Capture the cell that displays the provided text and extract its [X, Y] central coordinate. 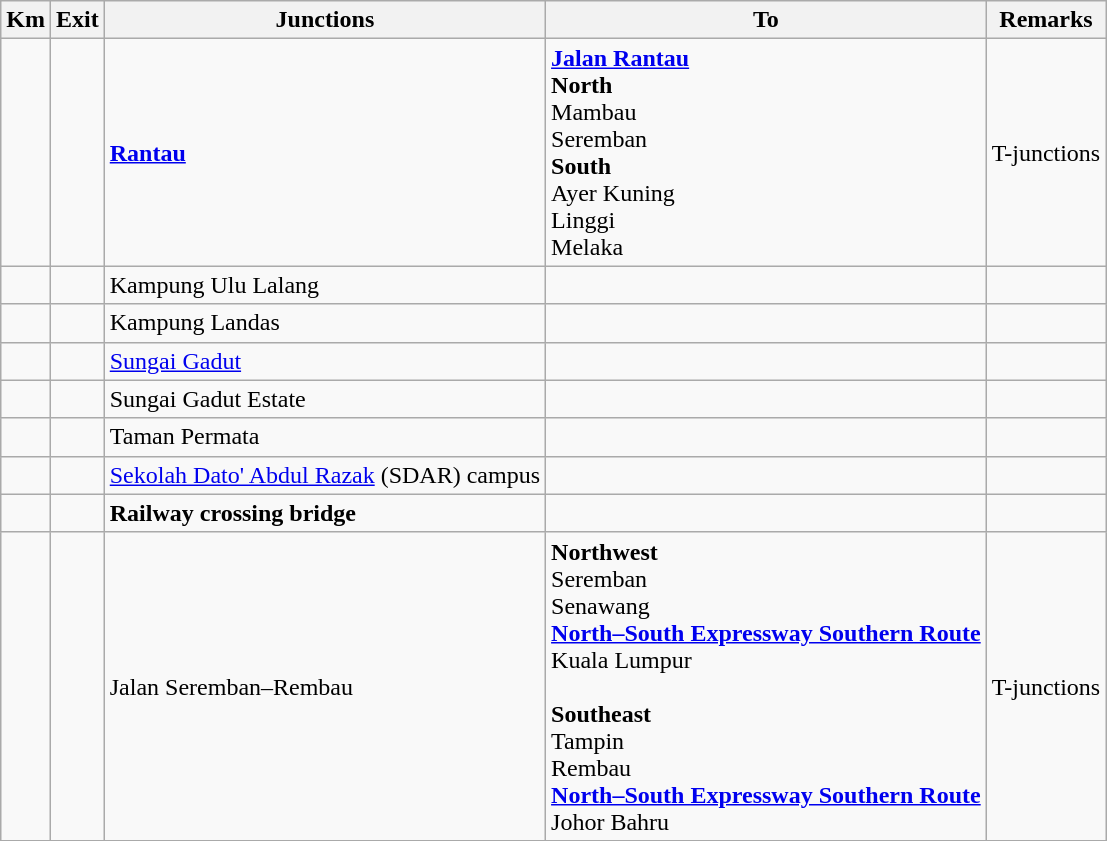
Junctions [324, 20]
Northwest Seremban Senawang North–South Expressway Southern RouteKuala LumpurSoutheast Tampin Rembau North–South Expressway Southern RouteJohor Bahru [766, 686]
Taman Permata [324, 437]
To [766, 20]
Sekolah Dato' Abdul Razak (SDAR) campus [324, 475]
Sungai Gadut [324, 361]
Exit [77, 20]
Sungai Gadut Estate [324, 399]
Remarks [1046, 20]
Jalan RantauNorthMambauSerembanSouthAyer KuningLinggiMelaka [766, 152]
Railway crossing bridge [324, 513]
Jalan Seremban–Rembau [324, 686]
Kampung Landas [324, 323]
Kampung Ulu Lalang [324, 285]
Rantau [324, 152]
Km [26, 20]
